Pinpoint the cell where the given text exists, returning its (x, y) midpoint coordinate. 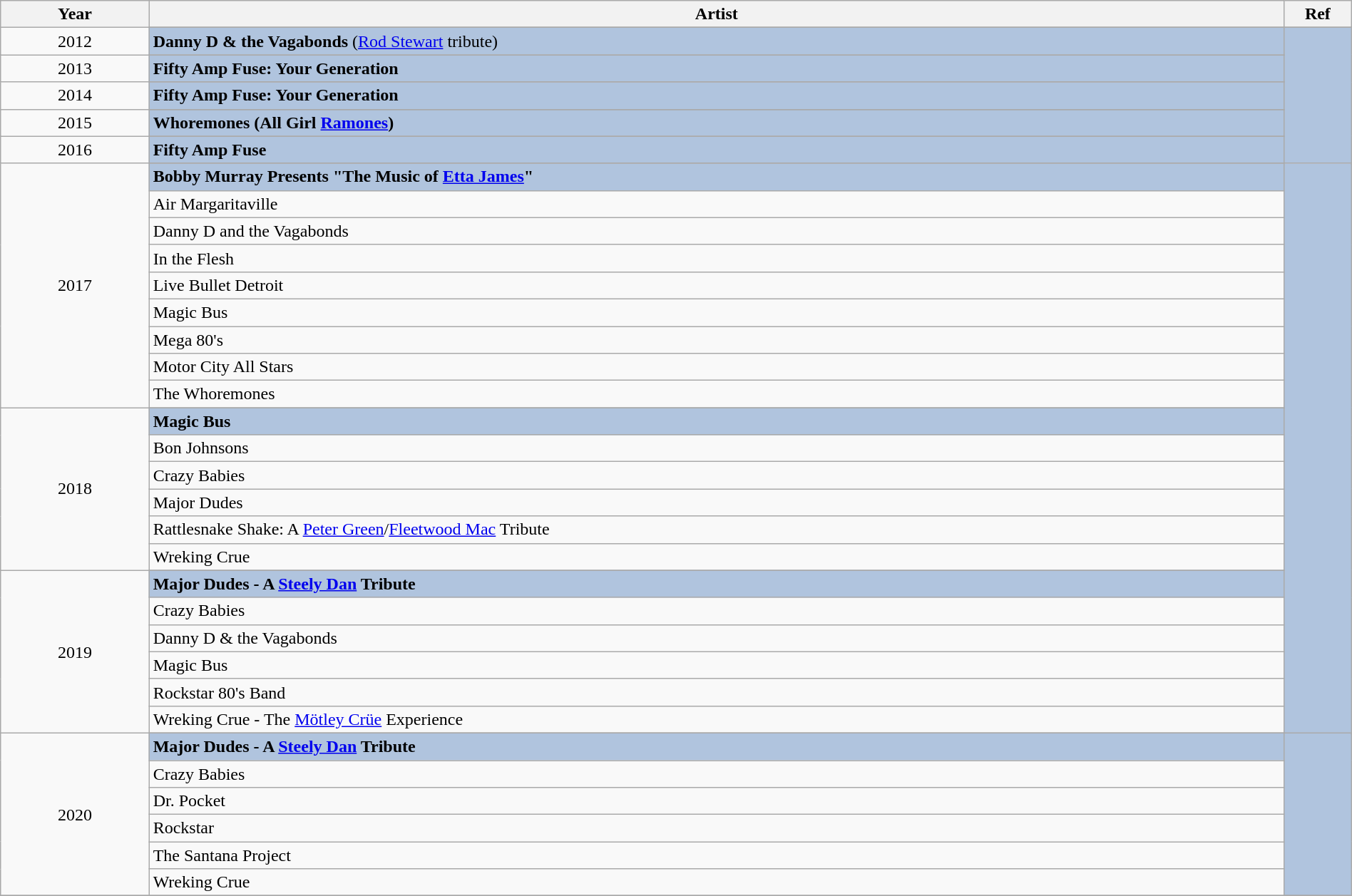
Bobby Murray Presents "The Music of Etta James" (716, 177)
Mega 80's (716, 340)
Live Bullet Detroit (716, 285)
2016 (75, 150)
2018 (75, 489)
Danny D & the Vagabonds (Rod Stewart tribute) (716, 41)
Air Margaritaville (716, 204)
2014 (75, 96)
Major Dudes (716, 503)
Rockstar 80's Band (716, 692)
Whoremones (All Girl Ramones) (716, 123)
Motor City All Stars (716, 367)
Ref (1318, 14)
Wreking Crue - The Mötley Crüe Experience (716, 719)
Fifty Amp Fuse (716, 150)
Rattlesnake Shake: A Peter Green/Fleetwood Mac Tribute (716, 530)
2013 (75, 68)
The Whoremones (716, 394)
Rockstar (716, 828)
Dr. Pocket (716, 801)
Year (75, 14)
In the Flesh (716, 258)
2020 (75, 814)
Artist (716, 14)
Bon Johnsons (716, 448)
2012 (75, 41)
2019 (75, 652)
Danny D and the Vagabonds (716, 231)
The Santana Project (716, 855)
Danny D & the Vagabonds (716, 638)
2017 (75, 285)
2015 (75, 123)
